Capture the cell that displays the provided text and extract its (X, Y) central coordinate. 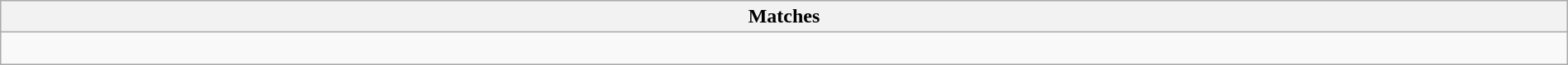
Matches (784, 17)
